Determine the [x, y] coordinate at the center of the cell enclosing the given text.  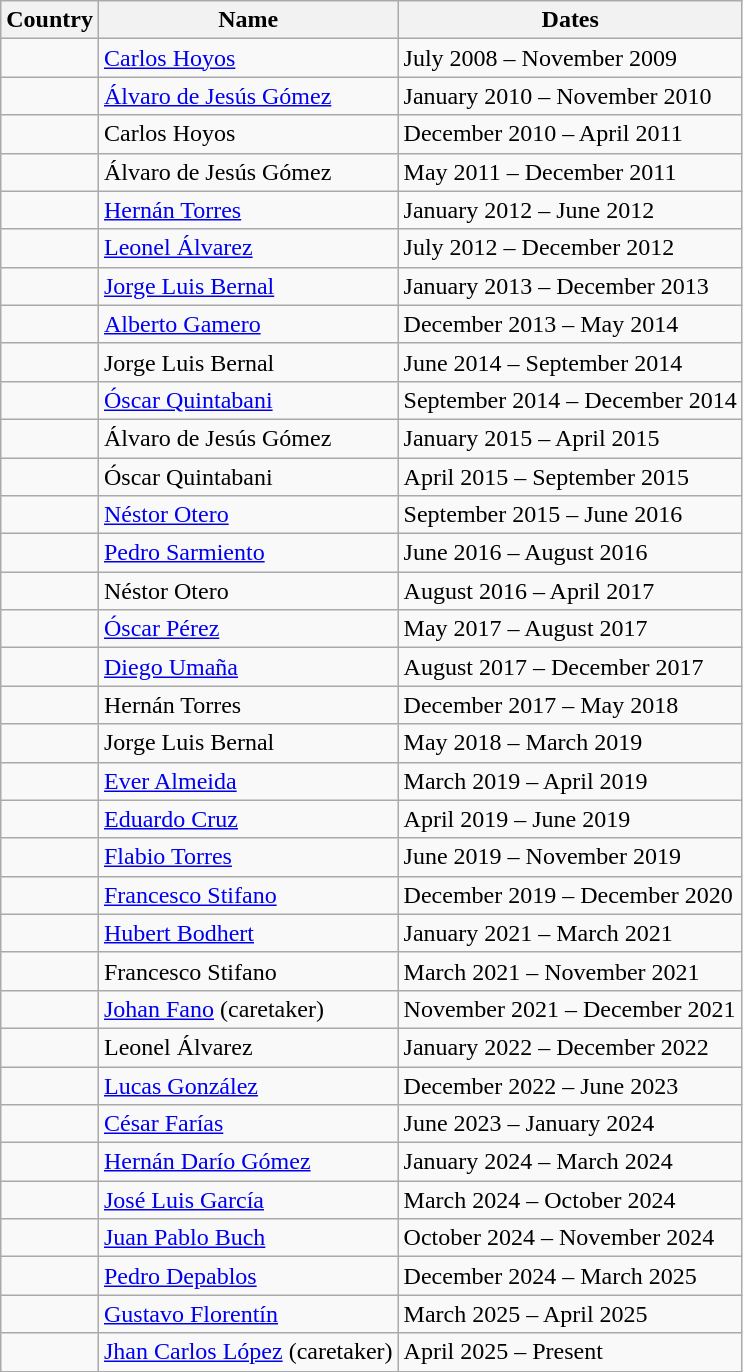
June 2016 – August 2016 [570, 553]
January 2012 – June 2012 [570, 210]
Hernán Darío Gómez [248, 1162]
March 2024 – October 2024 [570, 1200]
November 2021 – December 2021 [570, 1009]
September 2014 – December 2014 [570, 400]
Juan Pablo Buch [248, 1238]
March 2021 – November 2021 [570, 971]
July 2008 – November 2009 [570, 58]
December 2022 – June 2023 [570, 1085]
Ever Almeida [248, 781]
April 2025 – Present [570, 1352]
May 2017 – August 2017 [570, 629]
December 2010 – April 2011 [570, 134]
January 2024 – March 2024 [570, 1162]
August 2016 – April 2017 [570, 591]
June 2023 – January 2024 [570, 1124]
August 2017 – December 2017 [570, 667]
Country [50, 20]
Dates [570, 20]
March 2019 – April 2019 [570, 781]
December 2019 – December 2020 [570, 895]
Hubert Bodhert [248, 933]
Óscar Pérez [248, 629]
December 2013 – May 2014 [570, 324]
June 2019 – November 2019 [570, 857]
Diego Umaña [248, 667]
April 2015 – September 2015 [570, 477]
April 2019 – June 2019 [570, 819]
January 2013 – December 2013 [570, 286]
Eduardo Cruz [248, 819]
September 2015 – June 2016 [570, 515]
October 2024 – November 2024 [570, 1238]
José Luis García [248, 1200]
July 2012 – December 2012 [570, 248]
Johan Fano (caretaker) [248, 1009]
January 2015 – April 2015 [570, 438]
Pedro Sarmiento [248, 553]
Flabio Torres [248, 857]
Jhan Carlos López (caretaker) [248, 1352]
César Farías [248, 1124]
Alberto Gamero [248, 324]
January 2022 – December 2022 [570, 1047]
March 2025 – April 2025 [570, 1314]
June 2014 – September 2014 [570, 362]
May 2011 – December 2011 [570, 172]
Gustavo Florentín [248, 1314]
Name [248, 20]
December 2024 – March 2025 [570, 1276]
Pedro Depablos [248, 1276]
January 2021 – March 2021 [570, 933]
January 2010 – November 2010 [570, 96]
December 2017 – May 2018 [570, 705]
May 2018 – March 2019 [570, 743]
Lucas González [248, 1085]
